Provide the [X, Y] coordinate of the cell's center where the given text is located.  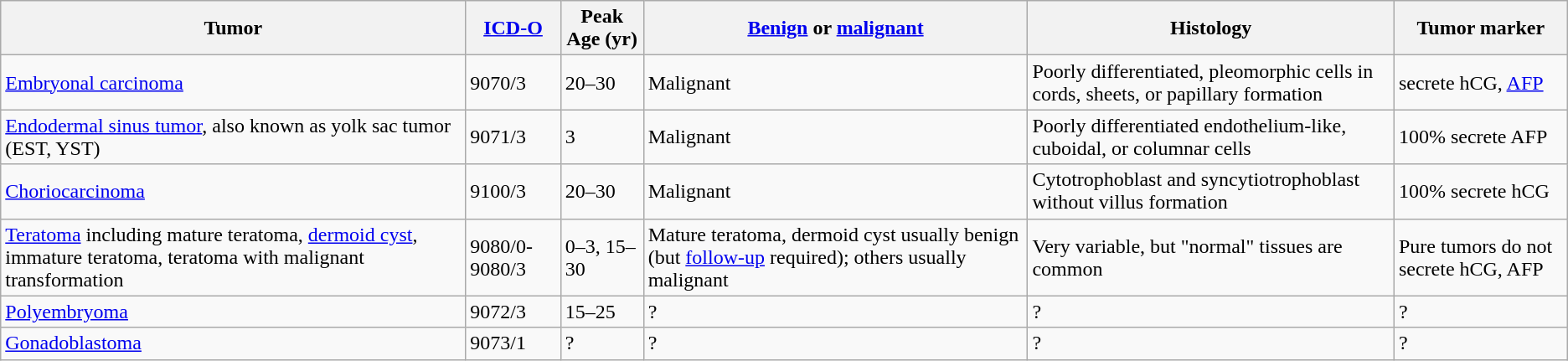
Choriocarcinoma [233, 191]
Histology [1211, 28]
secrete hCG, AFP [1481, 82]
Peak Age (yr) [601, 28]
Poorly differentiated endothelium-like, cuboidal, or columnar cells [1211, 137]
9073/1 [513, 343]
100% secrete hCG [1481, 191]
Pure tumors do not secrete hCG, AFP [1481, 257]
9071/3 [513, 137]
Very variable, but "normal" tissues are common [1211, 257]
9070/3 [513, 82]
Polyembryoma [233, 312]
Embryonal carcinoma [233, 82]
Tumor marker [1481, 28]
Benign or malignant [836, 28]
9080/0-9080/3 [513, 257]
Gonadoblastoma [233, 343]
Endodermal sinus tumor, also known as yolk sac tumor (EST, YST) [233, 137]
9072/3 [513, 312]
Tumor [233, 28]
Mature teratoma, dermoid cyst usually benign (but follow-up required); others usually malignant [836, 257]
3 [601, 137]
0–3, 15–30 [601, 257]
9100/3 [513, 191]
Cytotrophoblast and syncytiotrophoblast without villus formation [1211, 191]
100% secrete AFP [1481, 137]
15–25 [601, 312]
Teratoma including mature teratoma, dermoid cyst, immature teratoma, teratoma with malignant transformation [233, 257]
ICD-O [513, 28]
Poorly differentiated, pleomorphic cells in cords, sheets, or papillary formation [1211, 82]
